Provide the (x, y) coordinate of the cell's center where the given text is located.  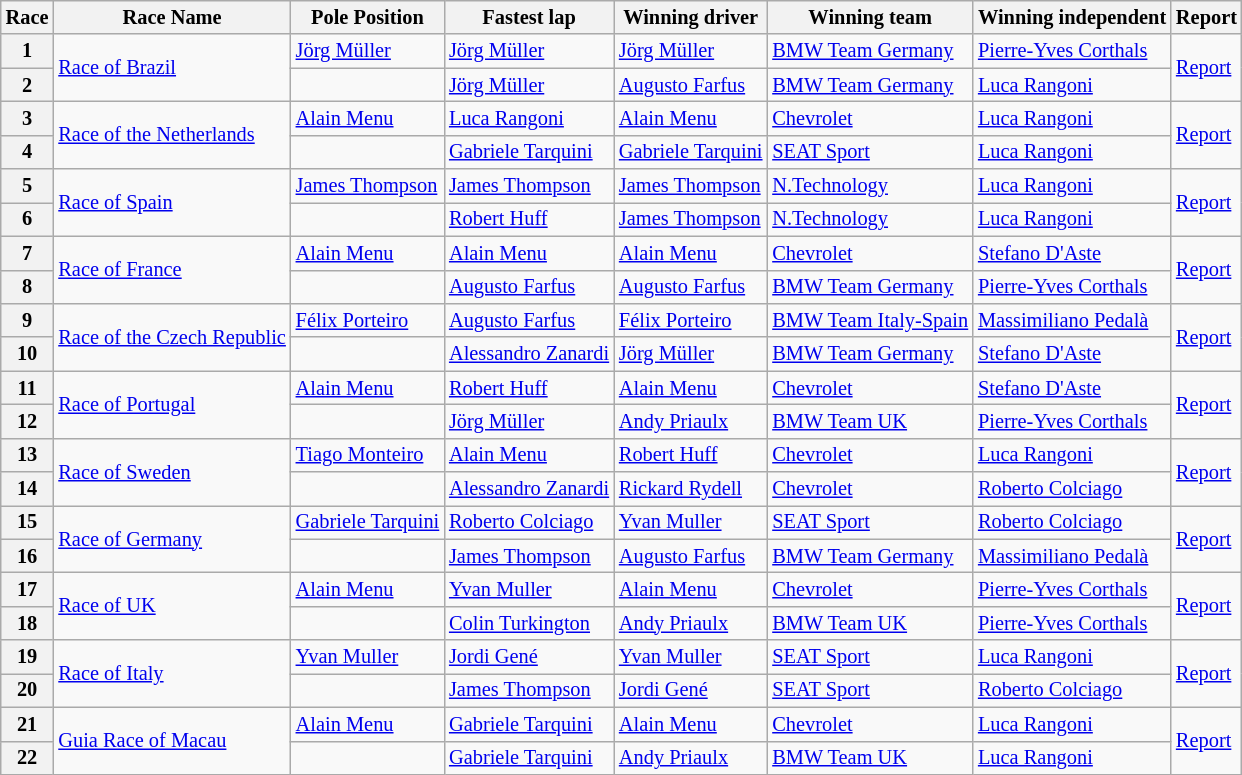
5 (28, 186)
1 (28, 51)
14 (28, 489)
Race of Italy (172, 674)
4 (28, 152)
9 (28, 320)
Race of UK (172, 606)
16 (28, 556)
6 (28, 219)
Guia Race of Macau (172, 740)
21 (28, 724)
13 (28, 455)
18 (28, 623)
Race of the Czech Republic (172, 336)
Colin Turkington (529, 623)
Race Name (172, 17)
12 (28, 421)
Winning driver (690, 17)
11 (28, 388)
22 (28, 758)
7 (28, 253)
Pole Position (368, 17)
19 (28, 657)
Rickard Rydell (690, 489)
Race of Sweden (172, 472)
BMW Team Italy-Spain (870, 320)
Race of Portugal (172, 404)
17 (28, 589)
Race of Brazil (172, 68)
Race of the Netherlands (172, 134)
Race of France (172, 270)
2 (28, 85)
Race of Germany (172, 538)
15 (28, 522)
Fastest lap (529, 17)
Winning independent (1072, 17)
8 (28, 287)
Tiago Monteiro (368, 455)
Race (28, 17)
3 (28, 118)
Winning team (870, 17)
20 (28, 690)
Race of Spain (172, 202)
10 (28, 354)
